Scan for the cell matching the given text and deliver its [x, y] coordinate at center. 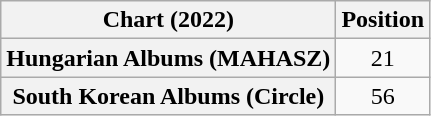
South Korean Albums (Circle) [168, 96]
Position [383, 20]
56 [383, 96]
Hungarian Albums (MAHASZ) [168, 58]
21 [383, 58]
Chart (2022) [168, 20]
